Provide the [x, y] coordinate of the cell's center where the given text is located.  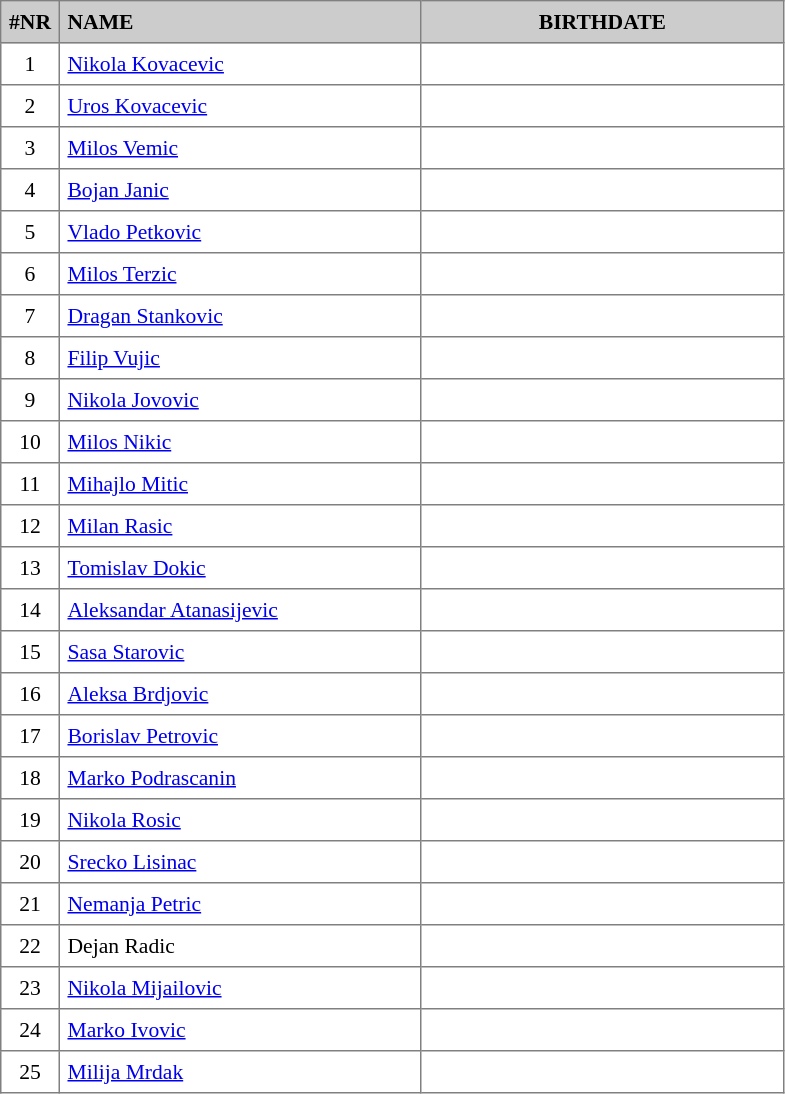
Dejan Radic [240, 946]
Nemanja Petric [240, 904]
1 [30, 64]
NAME [240, 22]
Marko Ivovic [240, 1030]
Milija Mrdak [240, 1072]
15 [30, 652]
20 [30, 862]
Marko Podrascanin [240, 778]
Vlado Petkovic [240, 232]
Nikola Jovovic [240, 400]
25 [30, 1072]
Tomislav Dokic [240, 568]
9 [30, 400]
22 [30, 946]
6 [30, 274]
24 [30, 1030]
13 [30, 568]
Nikola Kovacevic [240, 64]
2 [30, 106]
Nikola Mijailovic [240, 988]
19 [30, 820]
Milos Terzic [240, 274]
21 [30, 904]
23 [30, 988]
5 [30, 232]
7 [30, 316]
3 [30, 148]
Dragan Stankovic [240, 316]
Filip Vujic [240, 358]
Sasa Starovic [240, 652]
Borislav Petrovic [240, 736]
#NR [30, 22]
Aleksandar Atanasijevic [240, 610]
10 [30, 442]
14 [30, 610]
Mihajlo Mitic [240, 484]
Nikola Rosic [240, 820]
12 [30, 526]
11 [30, 484]
18 [30, 778]
Bojan Janic [240, 190]
Uros Kovacevic [240, 106]
Milan Rasic [240, 526]
Aleksa Brdjovic [240, 694]
8 [30, 358]
17 [30, 736]
Milos Nikic [240, 442]
16 [30, 694]
BIRTHDATE [602, 22]
4 [30, 190]
Srecko Lisinac [240, 862]
Milos Vemic [240, 148]
